From the cell containing the given text, extract its center point as [x, y] coordinate. 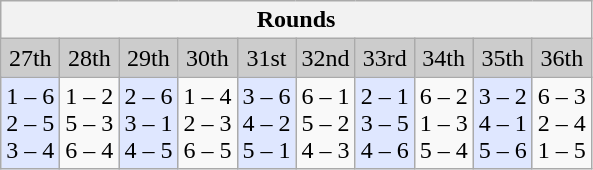
31st [266, 58]
6 – 32 – 41 – 5 [562, 123]
34th [444, 58]
1 – 25 – 36 – 4 [90, 123]
3 – 64 – 25 – 1 [266, 123]
28th [90, 58]
30th [208, 58]
2 – 63 – 14 – 5 [148, 123]
33rd [384, 58]
3 – 24 – 15 – 6 [502, 123]
36th [562, 58]
27th [30, 58]
1 – 62 – 53 – 4 [30, 123]
1 – 42 – 36 – 5 [208, 123]
6 – 21 – 35 – 4 [444, 123]
29th [148, 58]
35th [502, 58]
Rounds [296, 20]
6 – 15 – 24 – 3 [326, 123]
32nd [326, 58]
2 – 13 – 54 – 6 [384, 123]
